Output the (X, Y) coordinate of the center of the cell containing the given text.  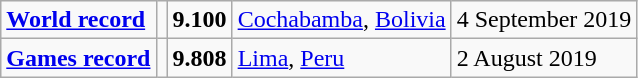
Lima, Peru (342, 58)
Games record (78, 58)
2 August 2019 (544, 58)
9.100 (200, 20)
9.808 (200, 58)
World record (78, 20)
Cochabamba, Bolivia (342, 20)
4 September 2019 (544, 20)
